Determine the [X, Y] coordinate at the center of the cell enclosing the given text.  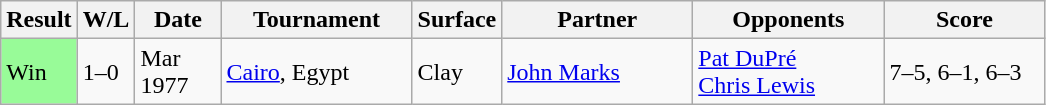
John Marks [598, 72]
Pat DuPré Chris Lewis [788, 72]
Score [964, 20]
W/L [106, 20]
1–0 [106, 72]
Opponents [788, 20]
7–5, 6–1, 6–3 [964, 72]
Partner [598, 20]
Tournament [316, 20]
Mar 1977 [178, 72]
Date [178, 20]
Cairo, Egypt [316, 72]
Result [39, 20]
Win [39, 72]
Clay [457, 72]
Surface [457, 20]
